Output the [X, Y] coordinate of the center of the cell containing the given text.  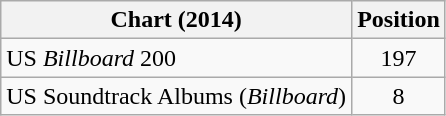
Position [399, 20]
US Soundtrack Albums (Billboard) [176, 96]
Chart (2014) [176, 20]
8 [399, 96]
197 [399, 58]
US Billboard 200 [176, 58]
